Return the [x, y] coordinate for the center point of the cell that contains the specified text.  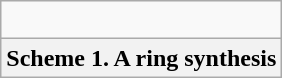
Scheme 1. A ring synthesis [142, 58]
